Capture the cell that displays the provided text and extract its [X, Y] central coordinate. 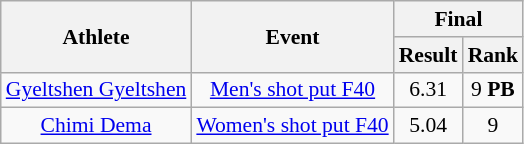
Result [428, 55]
9 PB [494, 90]
Chimi Dema [96, 126]
Final [458, 19]
6.31 [428, 90]
Gyeltshen Gyeltshen [96, 90]
5.04 [428, 126]
Men's shot put F40 [292, 90]
Rank [494, 55]
9 [494, 126]
Event [292, 36]
Athlete [96, 36]
Women's shot put F40 [292, 126]
